Find where the given text appears and provide that cell's center as (X, Y) coordinate. 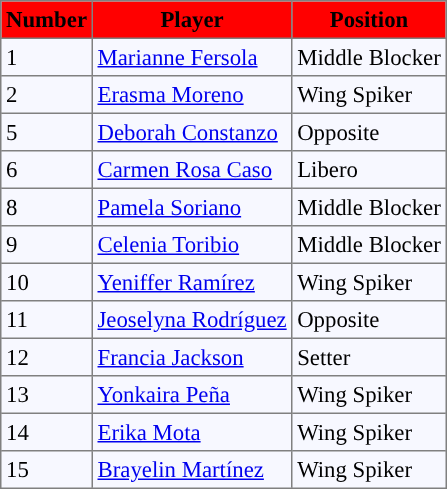
Marianne Fersola (192, 57)
Deborah Constanzo (192, 132)
Number (47, 20)
Player (192, 20)
12 (47, 357)
Erika Mota (192, 432)
5 (47, 132)
Yeniffer Ramírez (192, 282)
Francia Jackson (192, 357)
14 (47, 432)
6 (47, 170)
Jeoselyna Rodríguez (192, 320)
Carmen Rosa Caso (192, 170)
Setter (369, 357)
11 (47, 320)
9 (47, 245)
Celenia Toribio (192, 245)
2 (47, 95)
Brayelin Martínez (192, 470)
Yonkaira Peña (192, 395)
10 (47, 282)
8 (47, 207)
Pamela Soriano (192, 207)
Libero (369, 170)
Erasma Moreno (192, 95)
15 (47, 470)
Position (369, 20)
13 (47, 395)
1 (47, 57)
